Search for the cell housing the specified text and yield its [x, y] center coordinate. 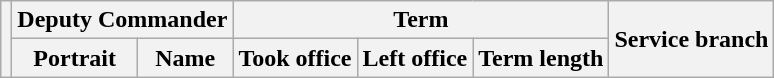
Term [421, 20]
Left office [415, 58]
Term length [541, 58]
Took office [295, 58]
Portrait [75, 58]
Name [186, 58]
Service branch [692, 39]
Deputy Commander [122, 20]
